Return (X, Y) of the center of cell containing provided text 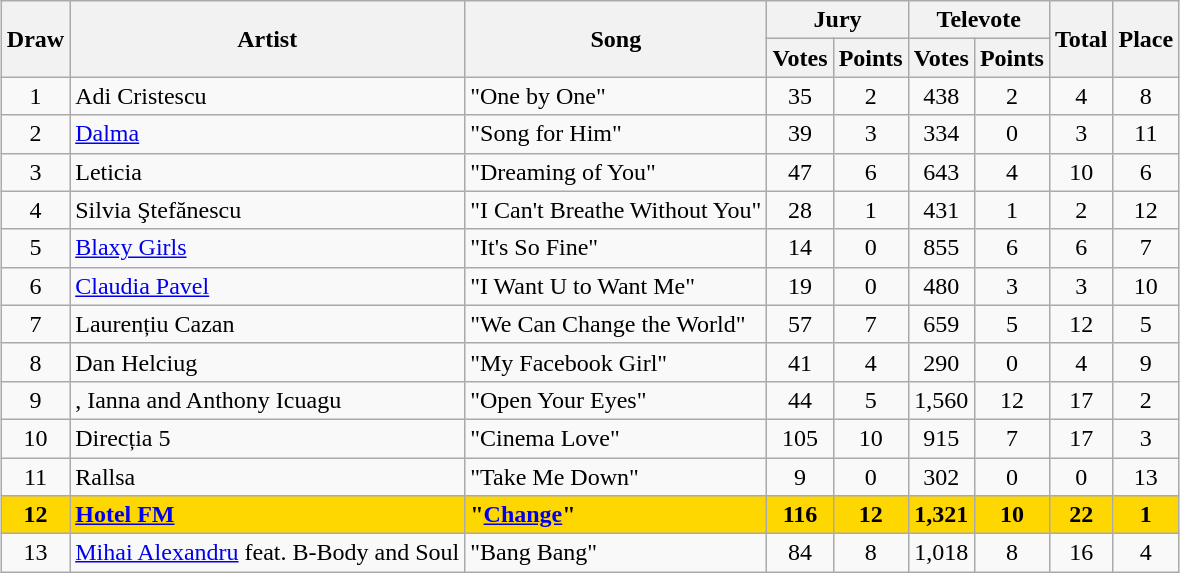
438 (941, 96)
Hotel FM (268, 515)
116 (800, 515)
Mihai Alexandru feat. B-Body and Soul (268, 553)
Dalma (268, 134)
"Change" (616, 515)
659 (941, 324)
"I Want U to Want Me" (616, 286)
"I Can't Breathe Without You" (616, 210)
915 (941, 438)
334 (941, 134)
431 (941, 210)
41 (800, 362)
Televote (978, 20)
"It's So Fine" (616, 248)
643 (941, 172)
Leticia (268, 172)
"Open Your Eyes" (616, 400)
Claudia Pavel (268, 286)
1,560 (941, 400)
855 (941, 248)
105 (800, 438)
19 (800, 286)
Adi Cristescu (268, 96)
Blaxy Girls (268, 248)
480 (941, 286)
290 (941, 362)
Jury (838, 20)
Silvia Ştefănescu (268, 210)
14 (800, 248)
"Bang Bang" (616, 553)
35 (800, 96)
"Song for Him" (616, 134)
Direcția 5 (268, 438)
84 (800, 553)
44 (800, 400)
"My Facebook Girl" (616, 362)
47 (800, 172)
, Ianna and Anthony Icuagu (268, 400)
Song (616, 39)
39 (800, 134)
Rallsa (268, 477)
16 (1081, 553)
"Cinema Love" (616, 438)
1,321 (941, 515)
22 (1081, 515)
1,018 (941, 553)
Total (1081, 39)
"We Can Change the World" (616, 324)
Dan Helciug (268, 362)
Laurențiu Cazan (268, 324)
Artist (268, 39)
"Dreaming of You" (616, 172)
28 (800, 210)
"Take Me Down" (616, 477)
Draw (35, 39)
Place (1146, 39)
57 (800, 324)
"One by One" (616, 96)
302 (941, 477)
